From the cell containing the given text, extract its center point as [X, Y] coordinate. 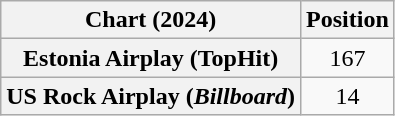
Chart (2024) [151, 20]
14 [348, 96]
Estonia Airplay (TopHit) [151, 58]
167 [348, 58]
US Rock Airplay (Billboard) [151, 96]
Position [348, 20]
